Find where the given text appears and provide that cell's center as (x, y) coordinate. 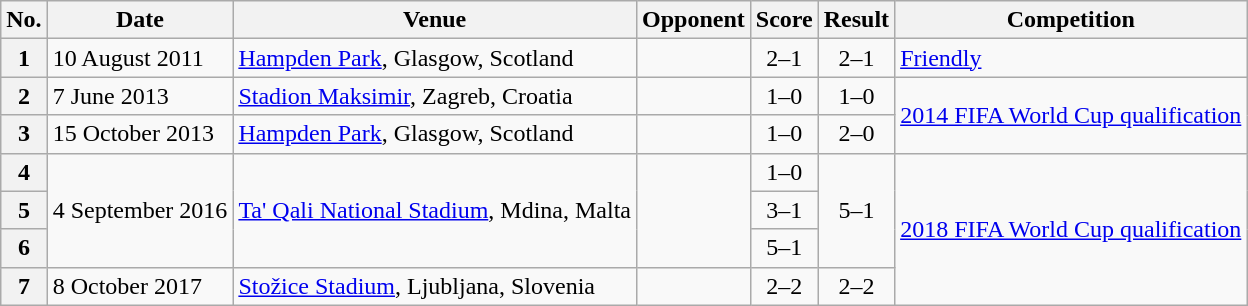
3 (24, 134)
2 (24, 96)
Stožice Stadium, Ljubljana, Slovenia (435, 286)
7 June 2013 (140, 96)
2–0 (856, 134)
Stadion Maksimir, Zagreb, Croatia (435, 96)
Ta' Qali National Stadium, Mdina, Malta (435, 210)
2014 FIFA World Cup qualification (1071, 115)
4 September 2016 (140, 210)
Friendly (1071, 58)
No. (24, 20)
5 (24, 210)
4 (24, 172)
Opponent (693, 20)
Result (856, 20)
8 October 2017 (140, 286)
10 August 2011 (140, 58)
Date (140, 20)
Score (784, 20)
15 October 2013 (140, 134)
1 (24, 58)
Venue (435, 20)
6 (24, 248)
3–1 (784, 210)
Competition (1071, 20)
7 (24, 286)
2018 FIFA World Cup qualification (1071, 229)
